Locate the cell with the specified text and output its (X, Y) center coordinate. 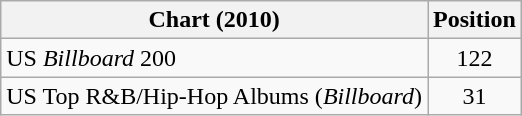
US Billboard 200 (214, 58)
122 (475, 58)
Position (475, 20)
US Top R&B/Hip-Hop Albums (Billboard) (214, 96)
Chart (2010) (214, 20)
31 (475, 96)
